Determine the [x, y] coordinate at the center of the cell enclosing the given text.  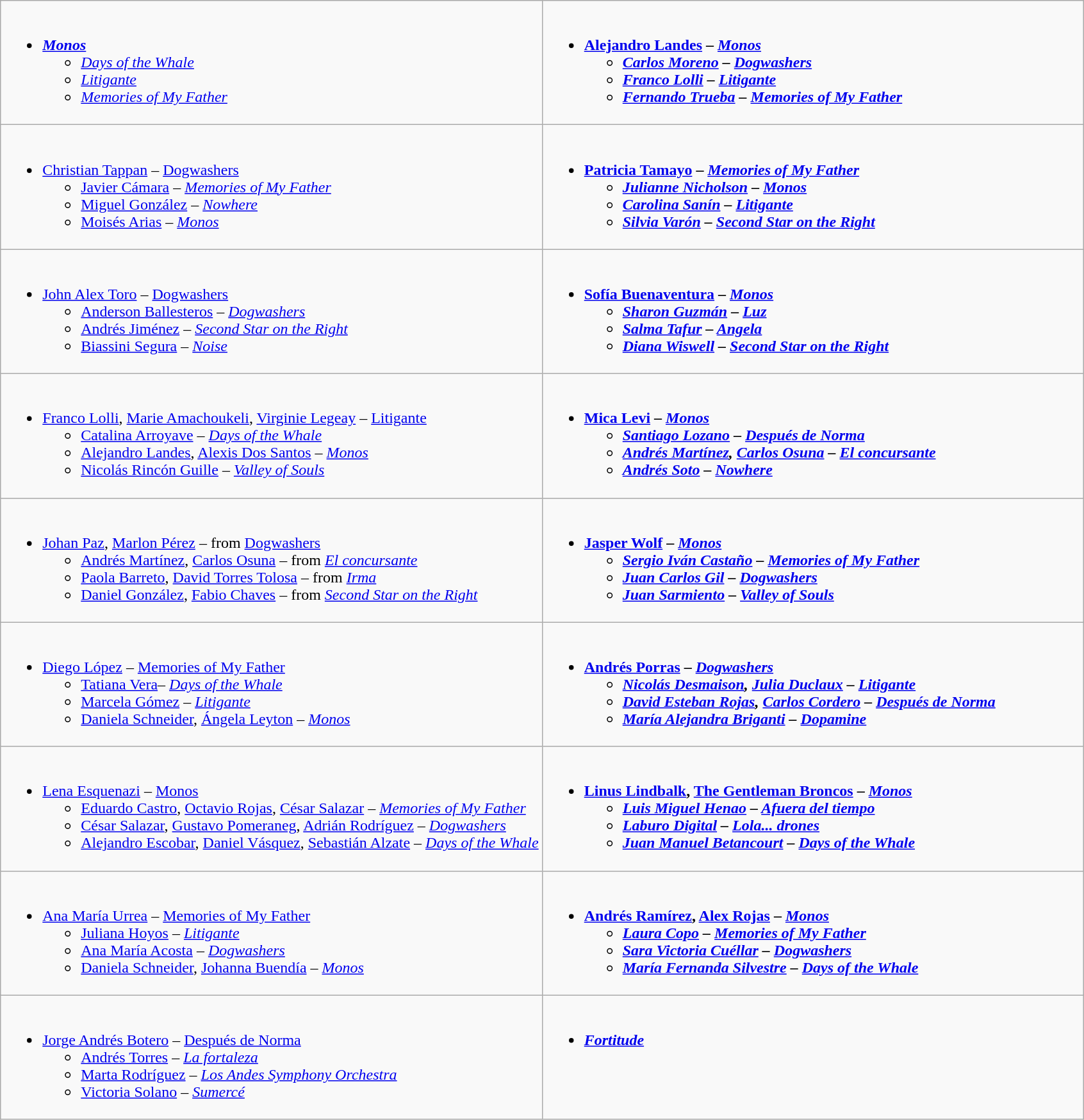
Jasper Wolf – MonosSergio Iván Castaño – Memories of My FatherJuan Carlos Gil – DogwashersJuan Sarmiento – Valley of Souls [812, 560]
Alejandro Landes – MonosCarlos Moreno – DogwashersFranco Lolli – LitiganteFernando Trueba – Memories of My Father [812, 63]
Jorge Andrés Botero – Después de NormaAndrés Torres – La fortalezaMarta Rodríguez – Los Andes Symphony OrchestraVictoria Solano – Sumercé [272, 1057]
Mica Levi – MonosSantiago Lozano – Después de NormaAndrés Martínez, Carlos Osuna – El concursanteAndrés Soto – Nowhere [812, 436]
Ana María Urrea – Memories of My FatherJuliana Hoyos – LitiganteAna María Acosta – DogwashersDaniela Schneider, Johanna Buendía – Monos [272, 933]
Sofía Buenaventura – MonosSharon Guzmán – LuzSalma Tafur – AngelaDiana Wiswell – Second Star on the Right [812, 311]
Andrés Ramírez, Alex Rojas – MonosLaura Copo – Memories of My FatherSara Victoria Cuéllar – DogwashersMaría Fernanda Silvestre – Days of the Whale [812, 933]
Christian Tappan – DogwashersJavier Cámara – Memories of My FatherMiguel González – NowhereMoisés Arias – Monos [272, 187]
John Alex Toro – DogwashersAnderson Ballesteros – DogwashersAndrés Jiménez – Second Star on the RightBiassini Segura – Noise [272, 311]
Patricia Tamayo – Memories of My FatherJulianne Nicholson – MonosCarolina Sanín – LitiganteSilvia Varón – Second Star on the Right [812, 187]
Fortitude [812, 1057]
Diego López – Memories of My FatherTatiana Vera– Days of the WhaleMarcela Gómez – LitiganteDaniela Schneider, Ángela Leyton – Monos [272, 684]
MonosDays of the WhaleLitiganteMemories of My Father [272, 63]
